Detect which cell encompasses the target text, then output its [X, Y] center coordinate. 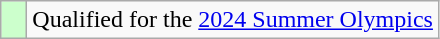
Qualified for the 2024 Summer Olympics [233, 20]
